Find where the given text appears and provide that cell's center as [x, y] coordinate. 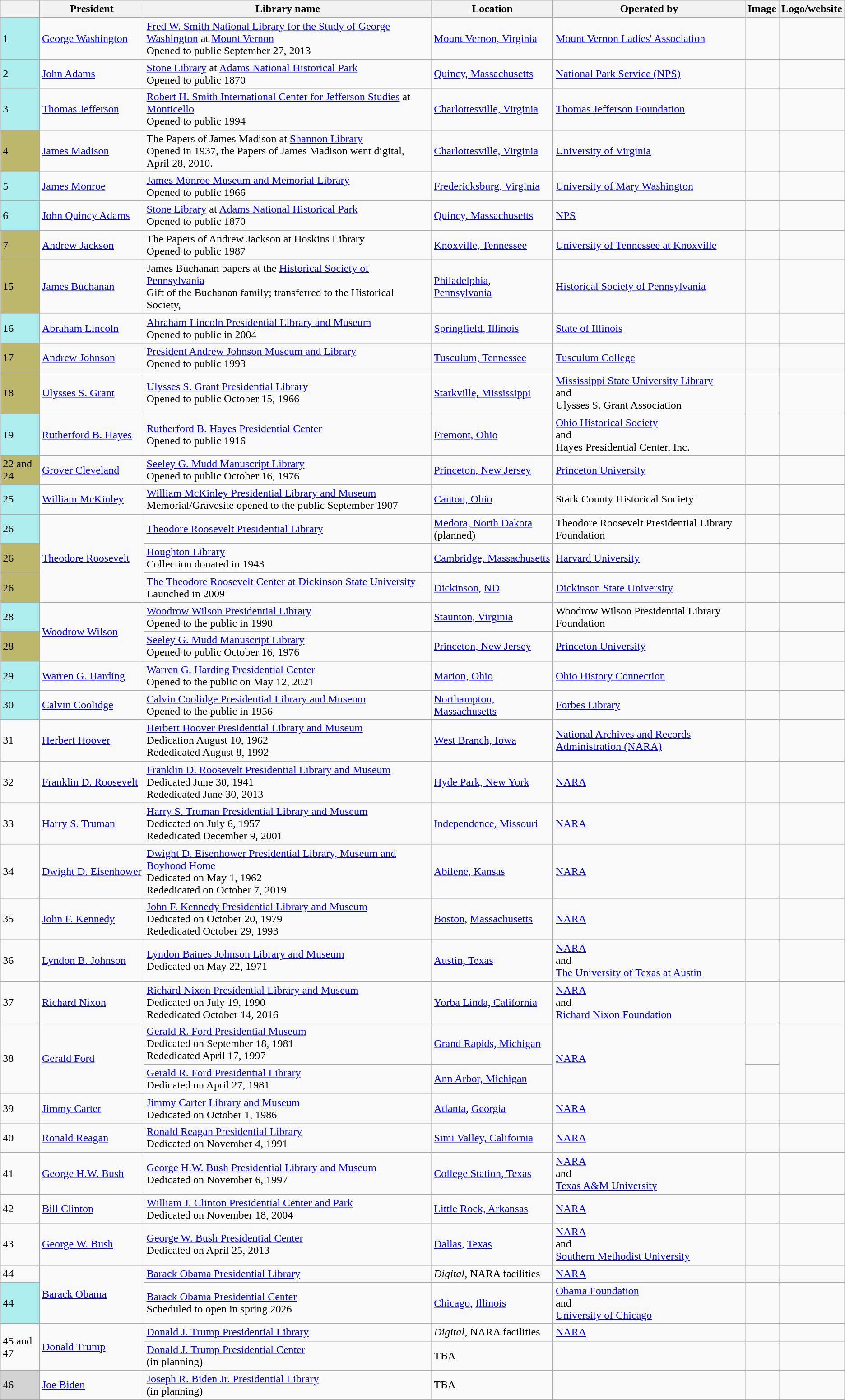
Barack Obama Presidential Library [288, 1274]
James Monroe Museum and Memorial LibraryOpened to public 1966 [288, 186]
Rutherford B. Hayes Presidential CenterOpened to public 1916 [288, 434]
Rutherford B. Hayes [92, 434]
Herbert Hoover Presidential Library and MuseumDedication August 10, 1962 Rededicated August 8, 1992 [288, 740]
Jimmy Carter [92, 1109]
NARAandThe University of Texas at Austin [649, 960]
Location [492, 9]
Operated by [649, 9]
NARAandRichard Nixon Foundation [649, 1002]
Tusculum College [649, 358]
State of Illinois [649, 328]
George W. Bush Presidential CenterDedicated on April 25, 2013 [288, 1244]
Gerald Ford [92, 1058]
Dallas, Texas [492, 1244]
39 [20, 1109]
Andrew Johnson [92, 358]
Cambridge, Massachusetts [492, 558]
2 [20, 74]
Ronald Reagan [92, 1138]
James Monroe [92, 186]
John F. Kennedy [92, 919]
Forbes Library [649, 705]
William McKinley [92, 499]
36 [20, 960]
Gerald R. Ford Presidential MuseumDedicated on September 18, 1981 Rededicated April 17, 1997 [288, 1044]
Houghton Library Collection donated in 1943 [288, 558]
Woodrow Wilson [92, 632]
Abilene, Kansas [492, 871]
Calvin Coolidge Presidential Library and MuseumOpened to the public in 1956 [288, 705]
Woodrow Wilson Presidential LibraryOpened to the public in 1990 [288, 617]
Tusculum, Tennessee [492, 358]
University of Tennessee at Knoxville [649, 245]
Mount Vernon Ladies' Association [649, 38]
31 [20, 740]
Abraham Lincoln Presidential Library and MuseumOpened to public in 2004 [288, 328]
15 [20, 286]
25 [20, 499]
Library name [288, 9]
1 [20, 38]
Woodrow Wilson Presidential Library Foundation [649, 617]
5 [20, 186]
National Park Service (NPS) [649, 74]
3 [20, 109]
Logo/website [812, 9]
Warren G. Harding [92, 675]
19 [20, 434]
Marion, Ohio [492, 675]
George H.W. Bush [92, 1173]
Ulysses S. Grant [92, 393]
William J. Clinton Presidential Center and ParkDedicated on November 18, 2004 [288, 1209]
Starkville, Mississippi [492, 393]
The Papers of James Madison at Shannon LibraryOpened in 1937, the Papers of James Madison went digital, April 28, 2010. [288, 151]
The Theodore Roosevelt Center at Dickinson State UniversityLaunched in 2009 [288, 588]
Hyde Park, New York [492, 782]
Jimmy Carter Library and MuseumDedicated on October 1, 1986 [288, 1109]
Lyndon Baines Johnson Library and MuseumDedicated on May 22, 1971 [288, 960]
Image [762, 9]
Historical Society of Pennsylvania [649, 286]
Ohio History Connection [649, 675]
Chicago, Illinois [492, 1303]
Franklin D. Roosevelt [92, 782]
West Branch, Iowa [492, 740]
Barack Obama [92, 1294]
Fredericksburg, Virginia [492, 186]
Independence, Missouri [492, 823]
40 [20, 1138]
Thomas Jefferson Foundation [649, 109]
Little Rock, Arkansas [492, 1209]
Joe Biden [92, 1385]
Theodore Roosevelt Presidential Library [288, 529]
Dickinson State University [649, 588]
NPS [649, 216]
NARAandTexas A&M University [649, 1173]
45 and 47 [20, 1347]
Harry S. Truman Presidential Library and MuseumDedicated on July 6, 1957 Rededicated December 9, 2001 [288, 823]
16 [20, 328]
Warren G. Harding Presidential CenterOpened to the public on May 12, 2021 [288, 675]
17 [20, 358]
Richard Nixon Presidential Library and MuseumDedicated on July 19, 1990 Rededicated October 14, 2016 [288, 1002]
Ulysses S. Grant Presidential LibraryOpened to public October 15, 1966 [288, 393]
National Archives and Records Administration (NARA) [649, 740]
34 [20, 871]
William McKinley Presidential Library and MuseumMemorial/Gravesite opened to the public September 1907 [288, 499]
Stark County Historical Society [649, 499]
Gerald R. Ford Presidential LibraryDedicated on April 27, 1981 [288, 1079]
Medora, North Dakota(planned) [492, 529]
James Buchanan papers at the Historical Society of PennsylvaniaGift of the Buchanan family; transferred to the Historical Society, [288, 286]
Dwight D. Eisenhower Presidential Library, Museum and Boyhood HomeDedicated on May 1, 1962Rededicated on October 7, 2019 [288, 871]
University of Mary Washington [649, 186]
Joseph R. Biden Jr. Presidential Library(in planning) [288, 1385]
James Madison [92, 151]
George H.W. Bush Presidential Library and MuseumDedicated on November 6, 1997 [288, 1173]
18 [20, 393]
Austin, Texas [492, 960]
Herbert Hoover [92, 740]
Fred W. Smith National Library for the Study of George Washington at Mount VernonOpened to public September 27, 2013 [288, 38]
Knoxville, Tennessee [492, 245]
Grover Cleveland [92, 470]
Fremont, Ohio [492, 434]
Lyndon B. Johnson [92, 960]
George W. Bush [92, 1244]
Theodore Roosevelt Presidential Library Foundation [649, 529]
Donald J. Trump Presidential Library [288, 1332]
Dickinson, ND [492, 588]
Springfield, Illinois [492, 328]
42 [20, 1209]
President [92, 9]
Ronald Reagan Presidential LibraryDedicated on November 4, 1991 [288, 1138]
Canton, Ohio [492, 499]
NARAandSouthern Methodist University [649, 1244]
Philadelphia, Pennsylvania [492, 286]
30 [20, 705]
Calvin Coolidge [92, 705]
Donald Trump [92, 1347]
Thomas Jefferson [92, 109]
Abraham Lincoln [92, 328]
Simi Valley, California [492, 1138]
4 [20, 151]
Atlanta, Georgia [492, 1109]
University of Virginia [649, 151]
Staunton, Virginia [492, 617]
Theodore Roosevelt [92, 558]
Bill Clinton [92, 1209]
Dwight D. Eisenhower [92, 871]
Harry S. Truman [92, 823]
Donald J. Trump Presidential Center(in planning) [288, 1355]
7 [20, 245]
6 [20, 216]
John Quincy Adams [92, 216]
41 [20, 1173]
Andrew Jackson [92, 245]
Richard Nixon [92, 1002]
46 [20, 1385]
Obama FoundationandUniversity of Chicago [649, 1303]
College Station, Texas [492, 1173]
Ohio Historical SocietyandHayes Presidential Center, Inc. [649, 434]
22 and 24 [20, 470]
Robert H. Smith International Center for Jefferson Studies at MonticelloOpened to public 1994 [288, 109]
Ann Arbor, Michigan [492, 1079]
32 [20, 782]
33 [20, 823]
43 [20, 1244]
President Andrew Johnson Museum and LibraryOpened to public 1993 [288, 358]
Yorba Linda, California [492, 1002]
James Buchanan [92, 286]
Boston, Massachusetts [492, 919]
Franklin D. Roosevelt Presidential Library and MuseumDedicated June 30, 1941 Rededicated June 30, 2013 [288, 782]
John F. Kennedy Presidential Library and MuseumDedicated on October 20, 1979 Rededicated October 29, 1993 [288, 919]
Northampton, Massachusetts [492, 705]
Harvard University [649, 558]
George Washington [92, 38]
35 [20, 919]
Grand Rapids, Michigan [492, 1044]
Mississippi State University LibraryandUlysses S. Grant Association [649, 393]
Mount Vernon, Virginia [492, 38]
37 [20, 1002]
The Papers of Andrew Jackson at Hoskins LibraryOpened to public 1987 [288, 245]
John Adams [92, 74]
38 [20, 1058]
29 [20, 675]
Barack Obama Presidential CenterScheduled to open in spring 2026 [288, 1303]
